Provide the [x, y] coordinate of the cell's center where the given text is located.  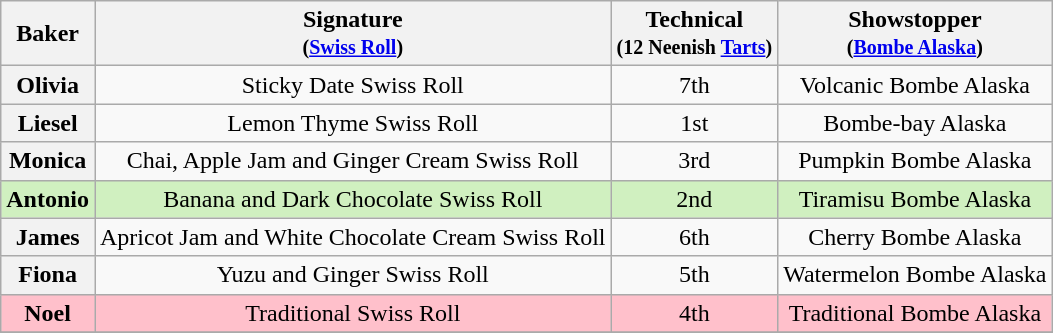
Banana and Dark Chocolate Swiss Roll [352, 199]
Noel [48, 313]
Yuzu and Ginger Swiss Roll [352, 275]
Olivia [48, 85]
Lemon Thyme Swiss Roll [352, 123]
Chai, Apple Jam and Ginger Cream Swiss Roll [352, 161]
Apricot Jam and White Chocolate Cream Swiss Roll [352, 237]
7th [694, 85]
Tiramisu Bombe Alaska [915, 199]
Antonio [48, 199]
Sticky Date Swiss Roll [352, 85]
Technical(12 Neenish Tarts) [694, 34]
4th [694, 313]
Liesel [48, 123]
1st [694, 123]
Baker [48, 34]
Monica [48, 161]
Cherry Bombe Alaska [915, 237]
Volcanic Bombe Alaska [915, 85]
Signature(Swiss Roll) [352, 34]
Showstopper(Bombe Alaska) [915, 34]
Fiona [48, 275]
2nd [694, 199]
Traditional Swiss Roll [352, 313]
Bombe-bay Alaska [915, 123]
James [48, 237]
Watermelon Bombe Alaska [915, 275]
Traditional Bombe Alaska [915, 313]
6th [694, 237]
3rd [694, 161]
5th [694, 275]
Pumpkin Bombe Alaska [915, 161]
